Return the (X, Y) coordinate for the center point of the cell that contains the specified text.  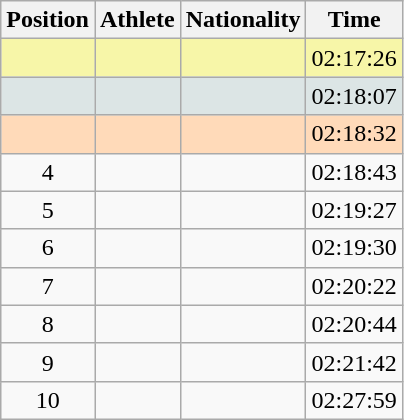
02:17:26 (354, 58)
5 (48, 210)
02:21:42 (354, 362)
8 (48, 324)
6 (48, 248)
Position (48, 20)
02:19:30 (354, 248)
02:18:43 (354, 172)
10 (48, 400)
02:27:59 (354, 400)
Nationality (243, 20)
4 (48, 172)
02:18:32 (354, 134)
02:18:07 (354, 96)
02:20:44 (354, 324)
02:20:22 (354, 286)
Athlete (137, 20)
Time (354, 20)
9 (48, 362)
02:19:27 (354, 210)
7 (48, 286)
